Output the [x, y] coordinate of the center of the cell containing the given text.  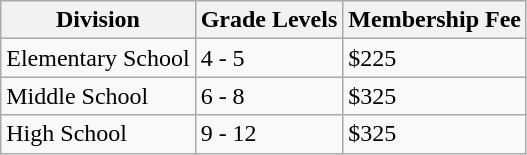
9 - 12 [269, 134]
Middle School [98, 96]
High School [98, 134]
4 - 5 [269, 58]
Membership Fee [435, 20]
Elementary School [98, 58]
Grade Levels [269, 20]
6 - 8 [269, 96]
$225 [435, 58]
Division [98, 20]
